Pinpoint the cell where the given text exists, returning its (x, y) midpoint coordinate. 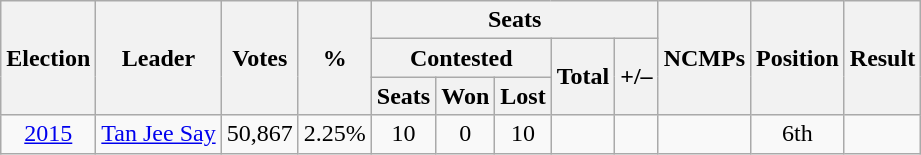
2015 (48, 134)
NCMPs (704, 58)
Contested (461, 58)
Result (882, 58)
2.25% (334, 134)
Lost (523, 96)
Tan Jee Say (158, 134)
Election (48, 58)
0 (466, 134)
6th (798, 134)
Votes (260, 58)
50,867 (260, 134)
+/– (636, 77)
Won (466, 96)
Position (798, 58)
% (334, 58)
Total (583, 77)
Leader (158, 58)
